Scan for the cell matching the given text and deliver its [x, y] coordinate at center. 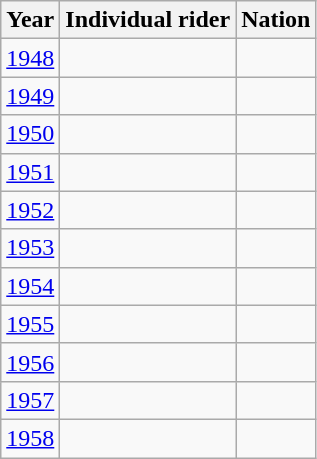
1954 [30, 286]
Year [30, 20]
1951 [30, 172]
1958 [30, 438]
1955 [30, 324]
1948 [30, 58]
1952 [30, 210]
1956 [30, 362]
1953 [30, 248]
1957 [30, 400]
1950 [30, 134]
1949 [30, 96]
Individual rider [148, 20]
Nation [276, 20]
